Return the (X, Y) coordinate for the center point of the cell that contains the specified text.  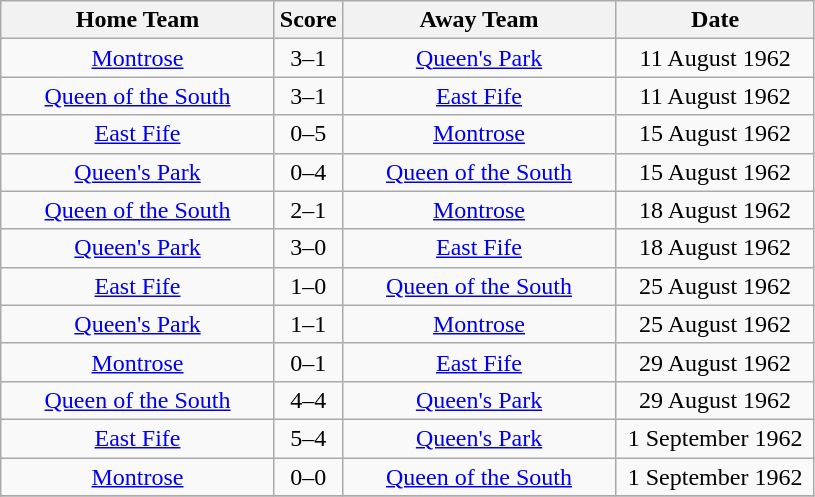
2–1 (308, 210)
Away Team (479, 20)
4–4 (308, 400)
0–0 (308, 477)
1–1 (308, 324)
3–0 (308, 248)
0–1 (308, 362)
0–4 (308, 172)
Score (308, 20)
Date (716, 20)
1–0 (308, 286)
Home Team (138, 20)
5–4 (308, 438)
0–5 (308, 134)
